Return (X, Y) of the center of cell containing provided text 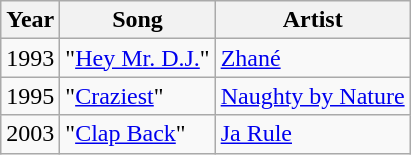
Artist (312, 20)
2003 (30, 134)
Year (30, 20)
1993 (30, 58)
1995 (30, 96)
Naughty by Nature (312, 96)
"Craziest" (138, 96)
Zhané (312, 58)
Song (138, 20)
"Hey Mr. D.J." (138, 58)
Ja Rule (312, 134)
"Clap Back" (138, 134)
